Return (x, y) of the center of cell containing provided text 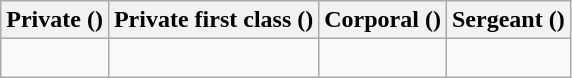
Corporal () (383, 20)
Private () (55, 20)
Sergeant () (508, 20)
Private first class () (213, 20)
